Extract the [X, Y] coordinate from the center of the cell holding the provided text.  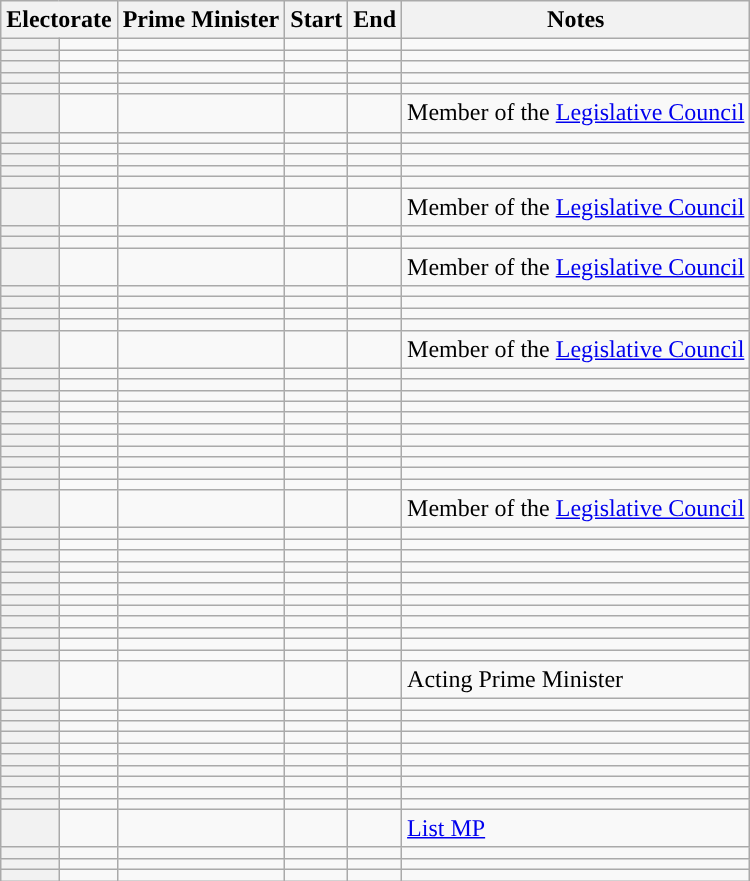
End [375, 20]
Start [316, 20]
Acting Prime Minister [576, 680]
Electorate [59, 20]
List MP [576, 828]
Notes [576, 20]
Prime Minister [201, 20]
